Locate the cell with the specified text and output its [X, Y] center coordinate. 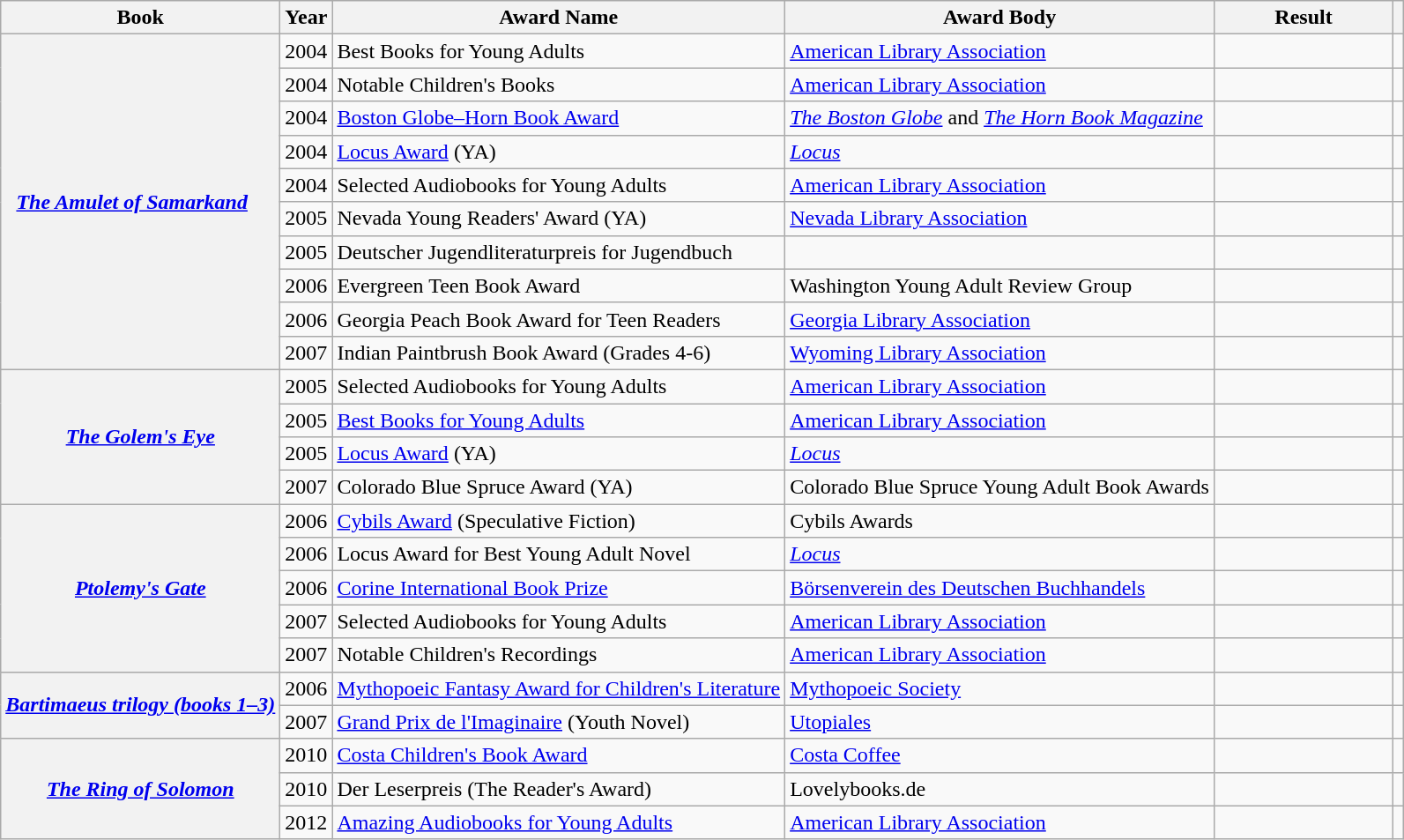
Colorado Blue Spruce Young Adult Book Awards [999, 487]
Amazing Audiobooks for Young Adults [559, 822]
Wyoming Library Association [999, 353]
Evergreen Teen Book Award [559, 286]
Locus Award for Best Young Adult Novel [559, 554]
Colorado Blue Spruce Award (YA) [559, 487]
Year [307, 18]
Der Leserpreis (The Reader's Award) [559, 789]
Washington Young Adult Review Group [999, 286]
Utopiales [999, 722]
Notable Children's Books [559, 85]
Book [141, 18]
Costa Coffee [999, 755]
Nevada Library Association [999, 219]
The Ring of Solomon [141, 789]
Deutscher Jugendliteraturpreis for Jugendbuch [559, 252]
Nevada Young Readers' Award (YA) [559, 219]
Award Name [559, 18]
Notable Children's Recordings [559, 655]
Corine International Book Prize [559, 588]
Georgia Peach Book Award for Teen Readers [559, 319]
Bartimaeus trilogy (books 1–3) [141, 705]
Award Body [999, 18]
Result [1303, 18]
The Amulet of Samarkand [141, 203]
Ptolemy's Gate [141, 588]
Georgia Library Association [999, 319]
Lovelybooks.de [999, 789]
Grand Prix de l'Imaginaire (Youth Novel) [559, 722]
Indian Paintbrush Book Award (Grades 4-6) [559, 353]
Cybils Award (Speculative Fiction) [559, 521]
The Boston Globe and The Horn Book Magazine [999, 118]
The Golem's Eye [141, 436]
Boston Globe–Horn Book Award [559, 118]
2012 [307, 822]
Costa Children's Book Award [559, 755]
Cybils Awards [999, 521]
Mythopoeic Fantasy Award for Children's Literature [559, 688]
Mythopoeic Society [999, 688]
Börsenverein des Deutschen Buchhandels [999, 588]
